Determine the (x, y) coordinate at the center of the cell enclosing the given text.  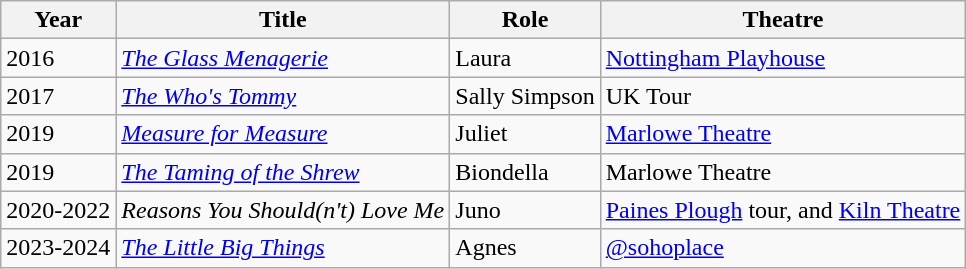
The Taming of the Shrew (283, 172)
Agnes (525, 248)
The Glass Menagerie (283, 58)
The Little Big Things (283, 248)
Nottingham Playhouse (783, 58)
Title (283, 20)
The Who's Tommy (283, 96)
Biondella (525, 172)
Juliet (525, 134)
2017 (58, 96)
Theatre (783, 20)
@sohoplace (783, 248)
UK Tour (783, 96)
Laura (525, 58)
Measure for Measure (283, 134)
Paines Plough tour, and Kiln Theatre (783, 210)
2020-2022 (58, 210)
Sally Simpson (525, 96)
2016 (58, 58)
Reasons You Should(n't) Love Me (283, 210)
Role (525, 20)
Year (58, 20)
Juno (525, 210)
2023-2024 (58, 248)
